From the cell containing the given text, extract its center point as [X, Y] coordinate. 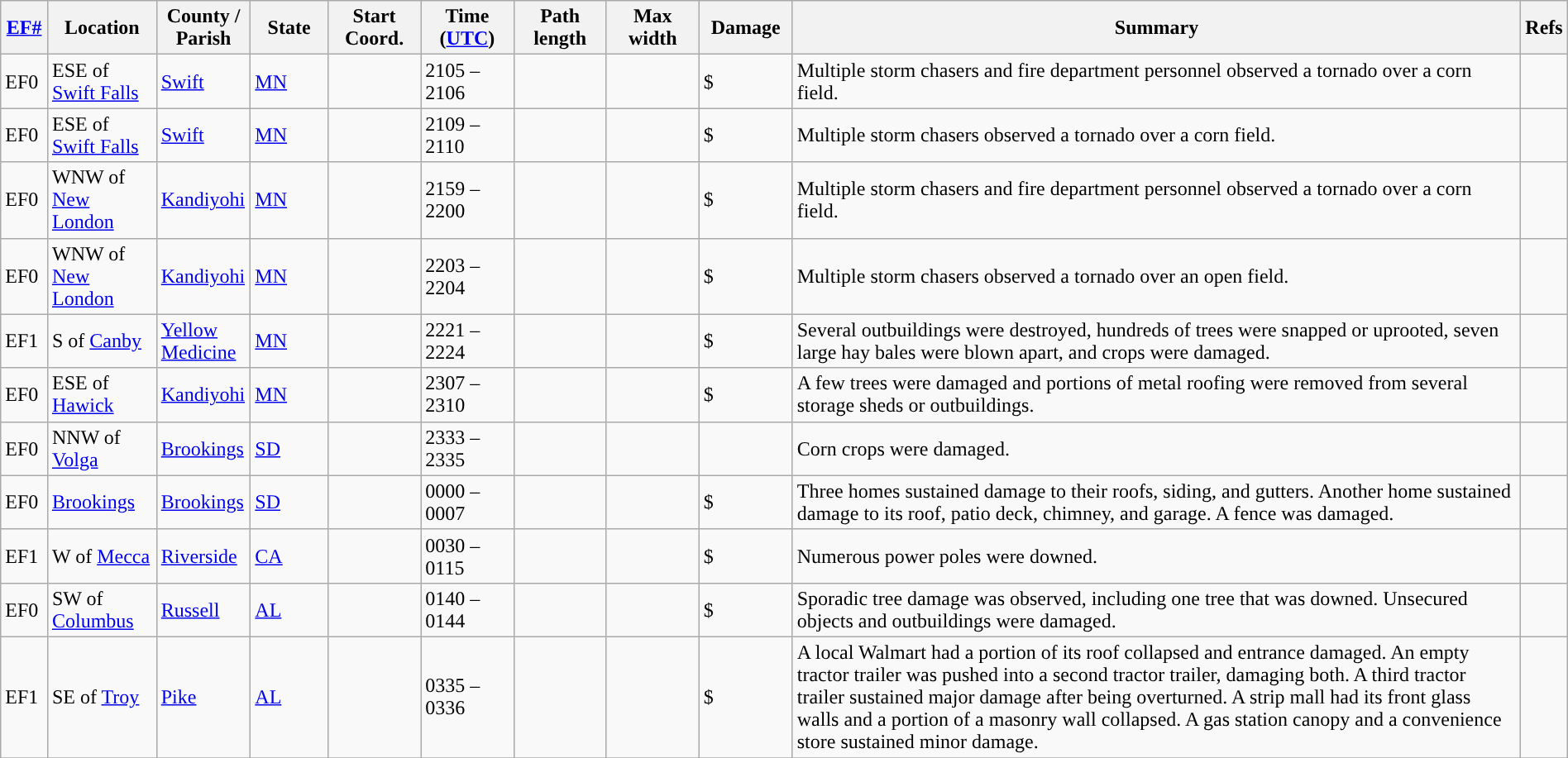
ESE of Hawick [102, 395]
Path length [560, 28]
Riverside [203, 555]
A few trees were damaged and portions of metal roofing were removed from several storage sheds or outbuildings. [1156, 395]
0140 – 0144 [467, 610]
0335 – 0336 [467, 697]
Multiple storm chasers observed a tornado over a corn field. [1156, 136]
2203 – 2204 [467, 276]
NNW of Volga [102, 448]
CA [289, 555]
Start Coord. [374, 28]
Sporadic tree damage was observed, including one tree that was downed. Unsecured objects and outbuildings were damaged. [1156, 610]
2307 – 2310 [467, 395]
2105 – 2106 [467, 81]
County / Parish [203, 28]
State [289, 28]
2159 – 2200 [467, 200]
2333 – 2335 [467, 448]
Multiple storm chasers observed a tornado over an open field. [1156, 276]
Location [102, 28]
SW of Columbus [102, 610]
Summary [1156, 28]
S of Canby [102, 341]
Refs [1545, 28]
Time (UTC) [467, 28]
0030 – 0115 [467, 555]
Russell [203, 610]
Max width [653, 28]
W of Mecca [102, 555]
2109 – 2110 [467, 136]
Damage [746, 28]
Corn crops were damaged. [1156, 448]
EF# [25, 28]
Yellow Medicine [203, 341]
Pike [203, 697]
SE of Troy [102, 697]
2221 – 2224 [467, 341]
Numerous power poles were downed. [1156, 555]
Several outbuildings were destroyed, hundreds of trees were snapped or uprooted, seven large hay bales were blown apart, and crops were damaged. [1156, 341]
0000 – 0007 [467, 503]
